From the cell containing the given text, extract its center point as [x, y] coordinate. 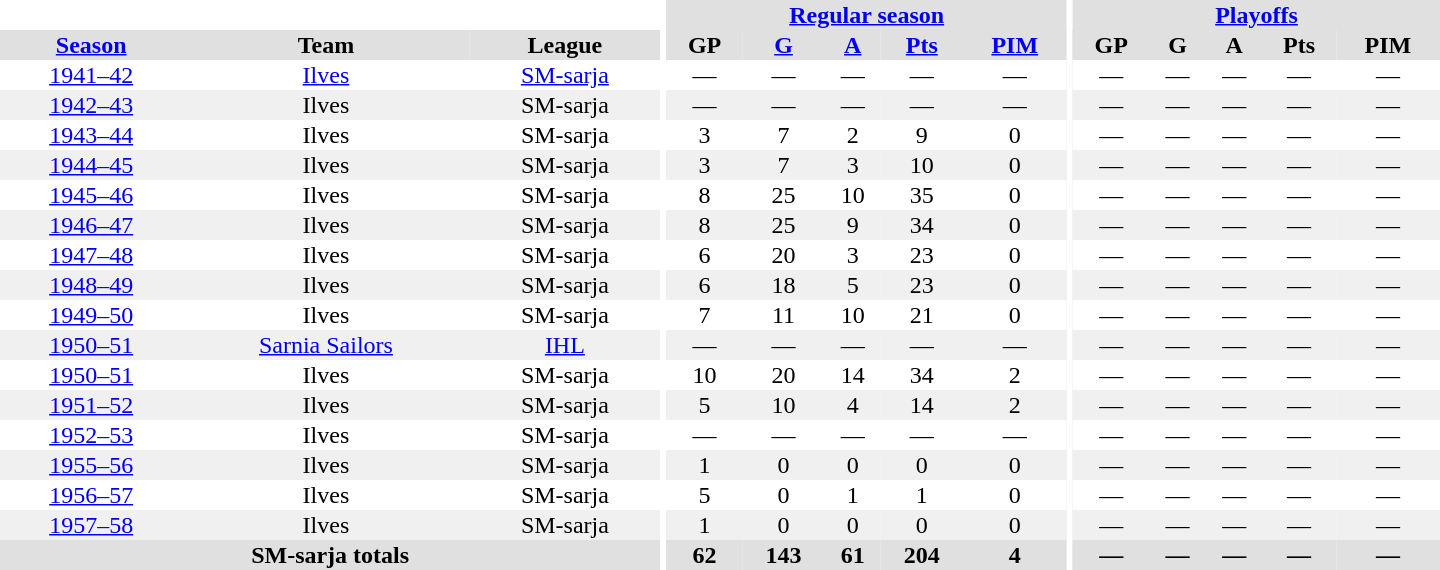
Season [91, 45]
1942–43 [91, 105]
Sarnia Sailors [326, 345]
143 [784, 555]
SM-sarja totals [330, 555]
1956–57 [91, 495]
Playoffs [1256, 15]
11 [784, 315]
1945–46 [91, 195]
IHL [566, 345]
1952–53 [91, 435]
Team [326, 45]
Regular season [867, 15]
1943–44 [91, 135]
1946–47 [91, 225]
61 [852, 555]
1951–52 [91, 405]
1947–48 [91, 255]
League [566, 45]
18 [784, 285]
1948–49 [91, 285]
35 [922, 195]
1957–58 [91, 525]
1949–50 [91, 315]
21 [922, 315]
1941–42 [91, 75]
1944–45 [91, 165]
62 [705, 555]
204 [922, 555]
1955–56 [91, 465]
